Identify which cell holds the provided text, then report its [X, Y] central coordinate. 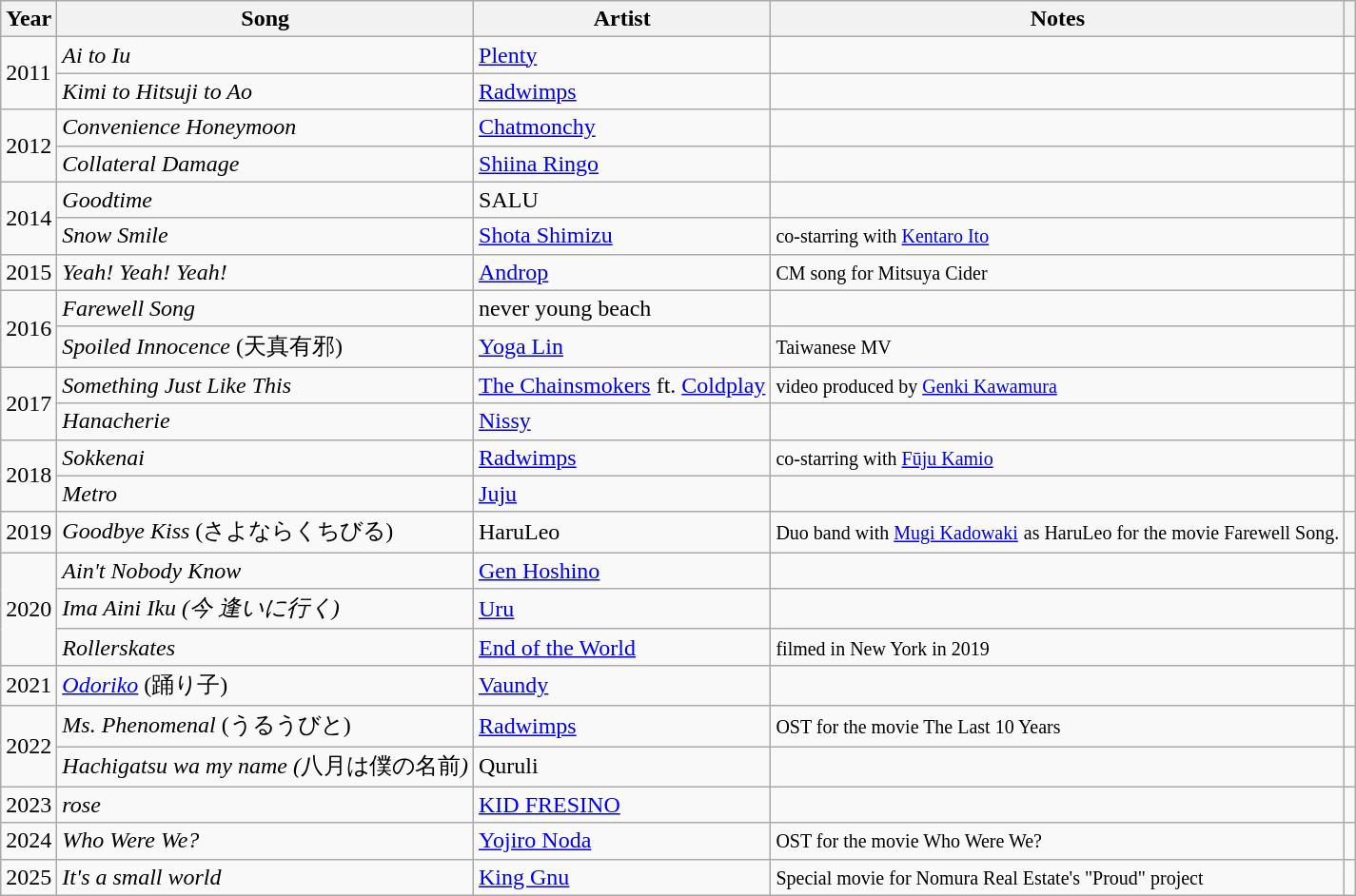
Rollerskates [265, 647]
2019 [29, 533]
Goodtime [265, 200]
filmed in New York in 2019 [1058, 647]
2015 [29, 272]
Androp [622, 272]
King Gnu [622, 877]
Convenience Honeymoon [265, 127]
Hachigatsu wa my name (八月は僕の名前) [265, 767]
2022 [29, 746]
Snow Smile [265, 236]
2018 [29, 476]
Ain't Nobody Know [265, 571]
Song [265, 19]
OST for the movie Who Were We? [1058, 841]
Goodbye Kiss (さよならくちびる) [265, 533]
Gen Hoshino [622, 571]
2016 [29, 329]
video produced by Genki Kawamura [1058, 385]
Odoriko (踊り子) [265, 685]
Yeah! Yeah! Yeah! [265, 272]
HaruLeo [622, 533]
Juju [622, 494]
Artist [622, 19]
co-starring with Kentaro Ito [1058, 236]
Spoiled Innocence (天真有邪) [265, 346]
Plenty [622, 55]
Yoga Lin [622, 346]
Year [29, 19]
Vaundy [622, 685]
It's a small world [265, 877]
2024 [29, 841]
rose [265, 805]
Who Were We? [265, 841]
The Chainsmokers ft. Coldplay [622, 385]
Uru [622, 609]
Shota Shimizu [622, 236]
co-starring with Fūju Kamio [1058, 458]
Ai to Iu [265, 55]
Chatmonchy [622, 127]
CM song for Mitsuya Cider [1058, 272]
KID FRESINO [622, 805]
2011 [29, 73]
2017 [29, 403]
2014 [29, 218]
Quruli [622, 767]
2020 [29, 609]
Nissy [622, 421]
Special movie for Nomura Real Estate's "Proud" project [1058, 877]
Taiwanese MV [1058, 346]
Notes [1058, 19]
Farewell Song [265, 308]
2012 [29, 146]
Collateral Damage [265, 164]
SALU [622, 200]
2021 [29, 685]
OST for the movie The Last 10 Years [1058, 727]
Ms. Phenomenal (うるうびと) [265, 727]
Metro [265, 494]
Yojiro Noda [622, 841]
Kimi to Hitsuji to Ao [265, 91]
Shiina Ringo [622, 164]
Hanacherie [265, 421]
Something Just Like This [265, 385]
Ima Aini Iku (今 逢いに行く) [265, 609]
2025 [29, 877]
2023 [29, 805]
End of the World [622, 647]
never young beach [622, 308]
Sokkenai [265, 458]
Duo band with Mugi Kadowaki as HaruLeo for the movie Farewell Song. [1058, 533]
